Search for the cell housing the specified text and yield its [X, Y] center coordinate. 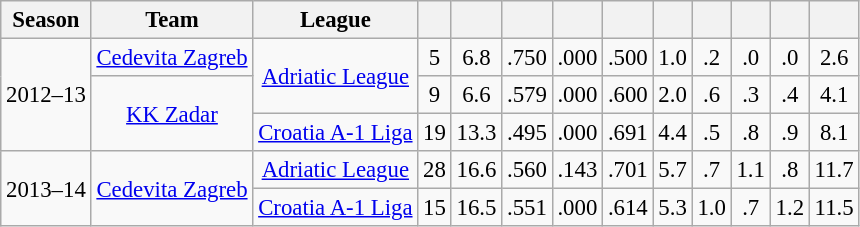
.495 [527, 133]
.750 [527, 58]
5 [434, 58]
.701 [628, 170]
.9 [790, 133]
.560 [527, 170]
.6 [712, 95]
.4 [790, 95]
2013–14 [46, 188]
KK Zadar [172, 114]
5.3 [672, 208]
.600 [628, 95]
16.5 [476, 208]
11.7 [834, 170]
19 [434, 133]
1.1 [750, 170]
.500 [628, 58]
Team [172, 20]
2012–13 [46, 96]
4.1 [834, 95]
2.6 [834, 58]
11.5 [834, 208]
16.6 [476, 170]
Season [46, 20]
5.7 [672, 170]
2.0 [672, 95]
.143 [577, 170]
.691 [628, 133]
.5 [712, 133]
.2 [712, 58]
15 [434, 208]
.614 [628, 208]
League [336, 20]
.579 [527, 95]
13.3 [476, 133]
9 [434, 95]
.551 [527, 208]
8.1 [834, 133]
4.4 [672, 133]
6.6 [476, 95]
6.8 [476, 58]
28 [434, 170]
.3 [750, 95]
1.2 [790, 208]
